Find where the given text appears and provide that cell's center as (X, Y) coordinate. 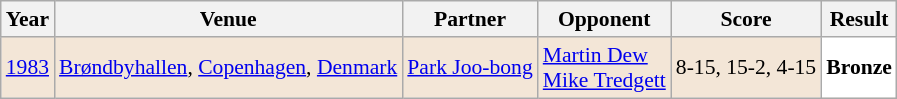
Bronze (859, 68)
8-15, 15-2, 4-15 (746, 68)
Venue (228, 19)
Year (28, 19)
Result (859, 19)
Partner (470, 19)
1983 (28, 68)
Martin Dew Mike Tredgett (604, 68)
Park Joo-bong (470, 68)
Opponent (604, 19)
Score (746, 19)
Brøndbyhallen, Copenhagen, Denmark (228, 68)
